Provide the [x, y] coordinate of the cell's center where the given text is located.  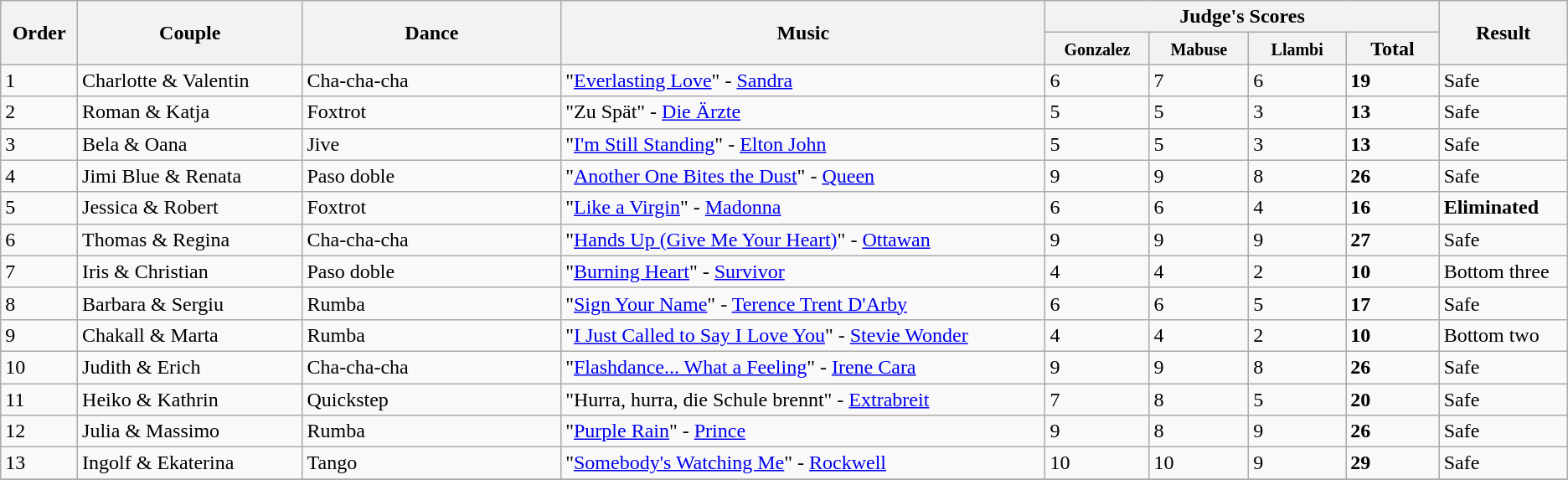
Total [1392, 49]
"I Just Called to Say I Love You" - Stevie Wonder [803, 335]
20 [1392, 400]
Jimi Blue & Renata [190, 176]
Mabuse [1199, 49]
"Flashdance... What a Feeling" - Irene Cara [803, 367]
1 [39, 80]
Tango [432, 463]
Heiko & Kathrin [190, 400]
Ingolf & Ekaterina [190, 463]
Gonzalez [1097, 49]
Chakall & Marta [190, 335]
"Hurra, hurra, die Schule brennt" - Extrabreit [803, 400]
Roman & Katja [190, 112]
"Purple Rain" - Prince [803, 431]
19 [1392, 80]
17 [1392, 303]
"Sign Your Name" - Terence Trent D'Arby [803, 303]
12 [39, 431]
Llambi [1297, 49]
"Everlasting Love" - Sandra [803, 80]
Result [1503, 33]
"Burning Heart" - Survivor [803, 271]
"I'm Still Standing" - Elton John [803, 144]
"Somebody's Watching Me" - Rockwell [803, 463]
"Like a Virgin" - Madonna [803, 208]
27 [1392, 240]
Bottom two [1503, 335]
Dance [432, 33]
Thomas & Regina [190, 240]
16 [1392, 208]
Charlotte & Valentin [190, 80]
Bottom three [1503, 271]
Eliminated [1503, 208]
Couple [190, 33]
Jessica & Robert [190, 208]
29 [1392, 463]
11 [39, 400]
Order [39, 33]
Bela & Oana [190, 144]
"Zu Spät" - Die Ärzte [803, 112]
Quickstep [432, 400]
Judge's Scores [1242, 17]
Barbara & Sergiu [190, 303]
Jive [432, 144]
"Another One Bites the Dust" - Queen [803, 176]
Julia & Massimo [190, 431]
Music [803, 33]
"Hands Up (Give Me Your Heart)" - Ottawan [803, 240]
Iris & Christian [190, 271]
Judith & Erich [190, 367]
